Search for the cell housing the specified text and yield its [X, Y] center coordinate. 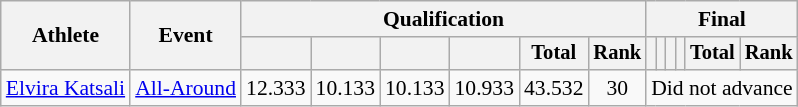
All-Around [186, 88]
Athlete [66, 36]
Qualification [444, 19]
10.933 [484, 88]
Did not advance [722, 88]
12.333 [276, 88]
Event [186, 36]
Final [722, 19]
Elvira Katsali [66, 88]
30 [617, 88]
43.532 [554, 88]
